Search for the cell housing the specified text and yield its (X, Y) center coordinate. 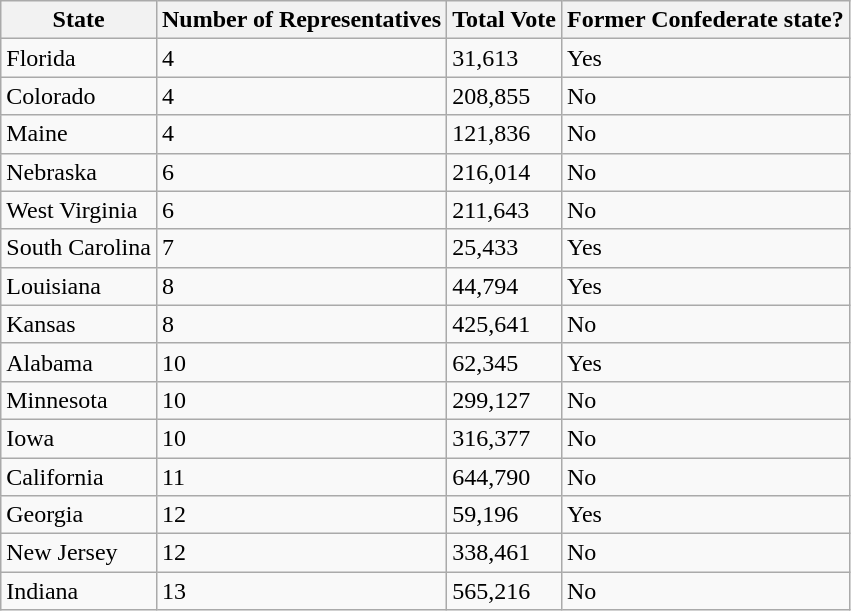
Colorado (79, 96)
Iowa (79, 438)
Georgia (79, 515)
Number of Representatives (301, 20)
121,836 (504, 134)
West Virginia (79, 210)
Indiana (79, 591)
31,613 (504, 58)
Florida (79, 58)
425,641 (504, 324)
Maine (79, 134)
Kansas (79, 324)
Nebraska (79, 172)
62,345 (504, 362)
644,790 (504, 477)
44,794 (504, 286)
565,216 (504, 591)
Total Vote (504, 20)
211,643 (504, 210)
Louisiana (79, 286)
South Carolina (79, 248)
208,855 (504, 96)
216,014 (504, 172)
Alabama (79, 362)
Former Confederate state? (705, 20)
State (79, 20)
338,461 (504, 553)
New Jersey (79, 553)
59,196 (504, 515)
California (79, 477)
Minnesota (79, 400)
11 (301, 477)
7 (301, 248)
316,377 (504, 438)
299,127 (504, 400)
25,433 (504, 248)
13 (301, 591)
